Find where the given text appears and provide that cell's center as [x, y] coordinate. 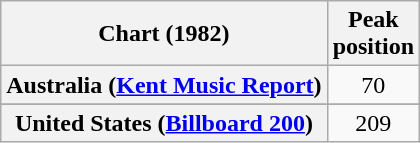
Chart (1982) [164, 34]
Australia (Kent Music Report) [164, 85]
Peakposition [373, 34]
70 [373, 85]
United States (Billboard 200) [164, 123]
209 [373, 123]
